Provide the (x, y) coordinate of the cell's center where the given text is located.  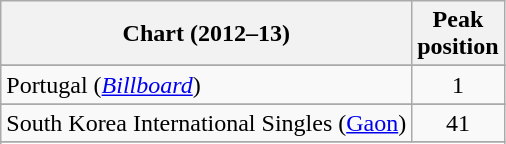
Portugal (Billboard) (206, 85)
Peakposition (458, 34)
Chart (2012–13) (206, 34)
1 (458, 85)
41 (458, 123)
South Korea International Singles (Gaon) (206, 123)
